Extract the (X, Y) coordinate from the center of the cell holding the provided text.  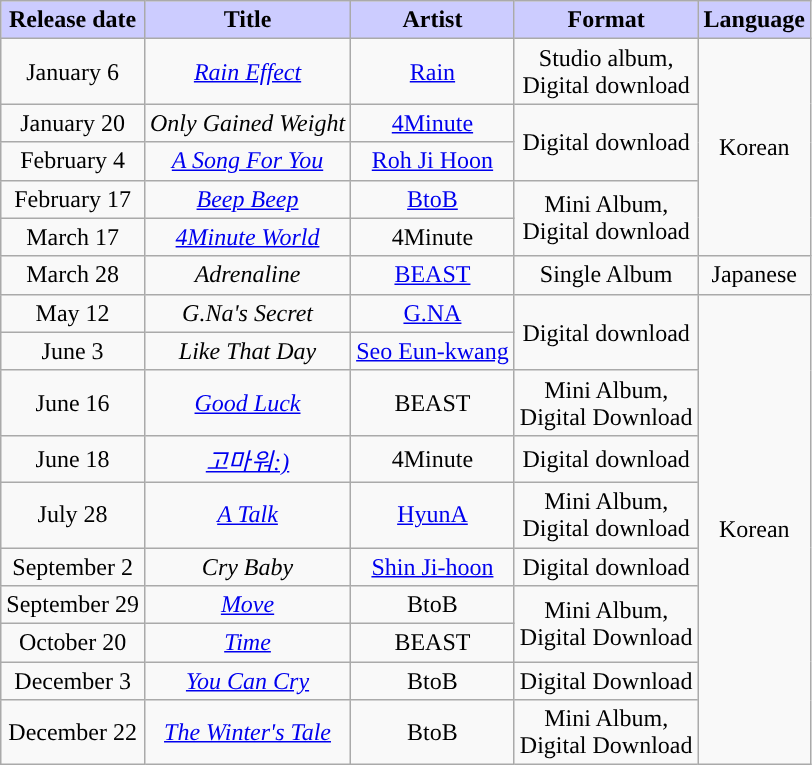
October 20 (73, 643)
February 17 (73, 199)
Title (247, 20)
Move (247, 605)
Rain (433, 72)
December 22 (73, 732)
March 28 (73, 275)
February 4 (73, 161)
Cry Baby (247, 567)
HyunA (433, 514)
The Winter's Tale (247, 732)
Roh Ji Hoon (433, 161)
July 28 (73, 514)
December 3 (73, 681)
Digital Download (606, 681)
January 20 (73, 123)
Format (606, 20)
A Song For You (247, 161)
4Minute World (247, 237)
September 29 (73, 605)
Shin Ji-hoon (433, 567)
Rain Effect (247, 72)
Studio album,Digital download (606, 72)
June 16 (73, 402)
Beep Beep (247, 199)
G.Na's Secret (247, 313)
G.NA (433, 313)
Language (754, 20)
고마워:) (247, 458)
You Can Cry (247, 681)
June 18 (73, 458)
Adrenaline (247, 275)
Good Luck (247, 402)
May 12 (73, 313)
September 2 (73, 567)
Like That Day (247, 351)
Only Gained Weight (247, 123)
Artist (433, 20)
Single Album (606, 275)
Release date (73, 20)
Seo Eun-kwang (433, 351)
March 17 (73, 237)
June 3 (73, 351)
Time (247, 643)
A Talk (247, 514)
January 6 (73, 72)
Japanese (754, 275)
